Return [X, Y] of the center of cell containing provided text 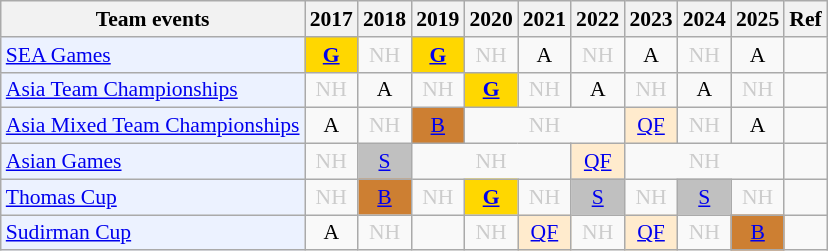
2019 [438, 19]
2022 [598, 19]
Asia Team Championships [153, 90]
SEA Games [153, 55]
2023 [650, 19]
Asia Mixed Team Championships [153, 126]
2025 [758, 19]
2018 [384, 19]
2017 [332, 19]
Thomas Cup [153, 197]
Team events [153, 19]
2021 [544, 19]
2020 [490, 19]
Ref [805, 19]
Asian Games [153, 162]
2024 [704, 19]
Sudirman Cup [153, 233]
